Return the [X, Y] coordinate for the center point of the cell that contains the specified text.  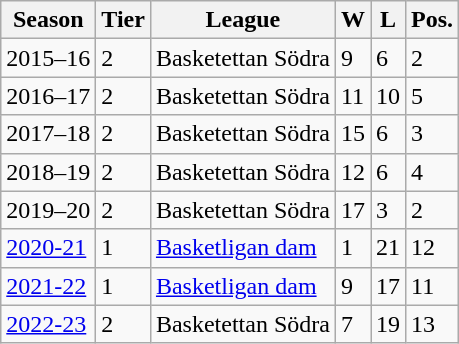
7 [352, 324]
Season [48, 20]
W [352, 20]
21 [388, 248]
2022-23 [48, 324]
Pos. [432, 20]
19 [388, 324]
2021-22 [48, 286]
2017–18 [48, 134]
Tier [124, 20]
10 [388, 96]
13 [432, 324]
15 [352, 134]
2016–17 [48, 96]
2020-21 [48, 248]
2019–20 [48, 210]
4 [432, 172]
5 [432, 96]
League [242, 20]
L [388, 20]
2018–19 [48, 172]
2015–16 [48, 58]
